Determine the (X, Y) coordinate at the center of the cell enclosing the given text.  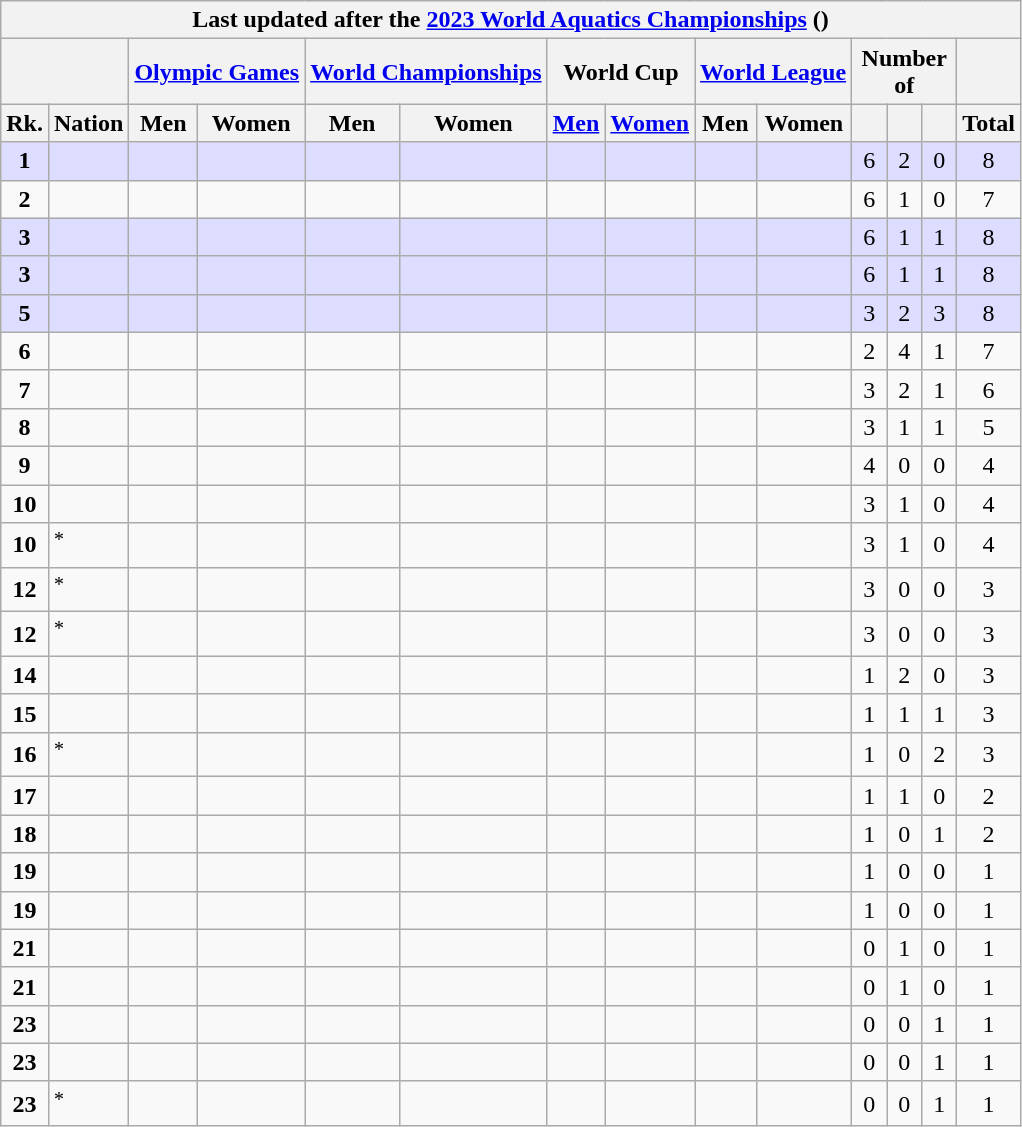
World Cup (620, 72)
Olympic Games (217, 72)
Number of (904, 72)
Rk. (25, 123)
World Championships (426, 72)
16 (25, 754)
14 (25, 675)
18 (25, 834)
15 (25, 713)
9 (25, 465)
Nation (88, 123)
17 (25, 796)
Last updated after the 2023 World Aquatics Championships () (511, 20)
World League (774, 72)
Total (989, 123)
